Return (X, Y) of the center of cell containing provided text 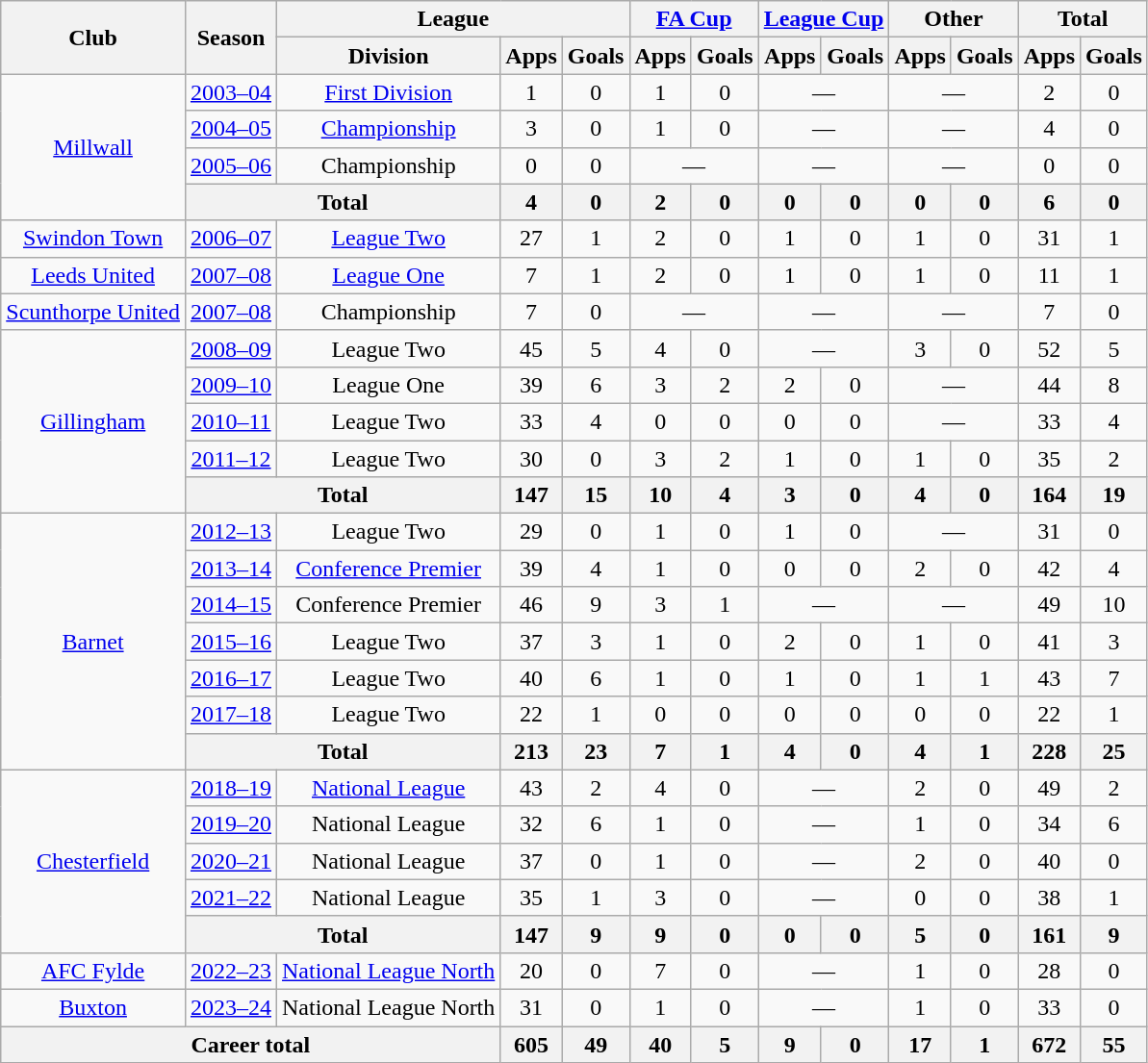
164 (1049, 495)
Career total (250, 1044)
2015–16 (231, 642)
672 (1049, 1044)
17 (920, 1044)
League (453, 19)
44 (1049, 385)
228 (1049, 751)
Barnet (93, 642)
Division (389, 56)
2009–10 (231, 385)
2013–14 (231, 569)
FA Cup (694, 19)
29 (531, 532)
2012–13 (231, 532)
2005–06 (231, 165)
Swindon Town (93, 239)
2010–11 (231, 421)
11 (1049, 275)
605 (531, 1044)
Season (231, 38)
Buxton (93, 1007)
2021–22 (231, 898)
2017–18 (231, 715)
Millwall (93, 147)
Leeds United (93, 275)
2003–04 (231, 92)
32 (531, 824)
AFC Fylde (93, 971)
Gillingham (93, 421)
46 (531, 605)
213 (531, 751)
42 (1049, 569)
2004–05 (231, 129)
2016–17 (231, 678)
19 (1114, 495)
25 (1114, 751)
8 (1114, 385)
55 (1114, 1044)
23 (596, 751)
15 (596, 495)
28 (1049, 971)
2008–09 (231, 348)
52 (1049, 348)
2019–20 (231, 824)
2022–23 (231, 971)
161 (1049, 934)
45 (531, 348)
2018–19 (231, 788)
League Cup (824, 19)
30 (531, 459)
2020–21 (231, 861)
Scunthorpe United (93, 312)
2023–24 (231, 1007)
Other (954, 19)
41 (1049, 642)
27 (531, 239)
34 (1049, 824)
20 (531, 971)
Chesterfield (93, 861)
2014–15 (231, 605)
38 (1049, 898)
Club (93, 38)
First Division (389, 92)
2011–12 (231, 459)
2006–07 (231, 239)
